Identify which cell holds the provided text, then report its (x, y) central coordinate. 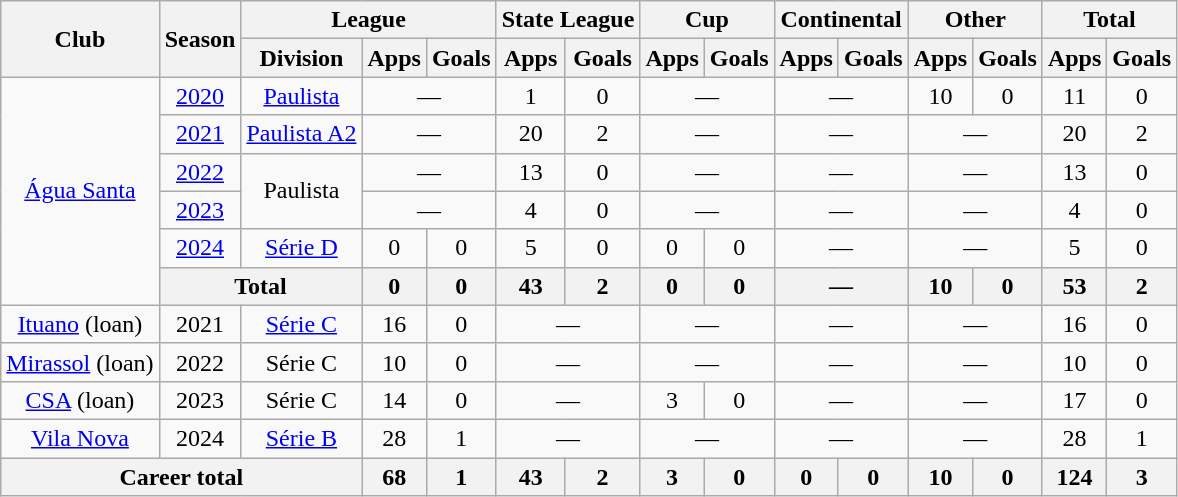
2020 (200, 96)
Ituano (loan) (80, 324)
Other (975, 20)
Club (80, 39)
Career total (182, 477)
CSA (loan) (80, 400)
Vila Nova (80, 438)
Série B (302, 438)
14 (394, 400)
League (368, 20)
Cup (707, 20)
Água Santa (80, 191)
17 (1074, 400)
68 (394, 477)
Paulista A2 (302, 134)
11 (1074, 96)
124 (1074, 477)
Mirassol (loan) (80, 362)
Continental (841, 20)
Season (200, 39)
Division (302, 58)
Série D (302, 248)
53 (1074, 286)
State League (568, 20)
